Return the [x, y] coordinate for the center point of the cell that contains the specified text.  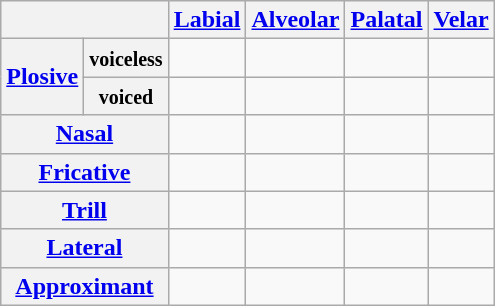
Trill [84, 210]
voiceless [126, 58]
voiced [126, 96]
Lateral [84, 248]
Approximant [84, 286]
Nasal [84, 134]
Velar [461, 20]
Plosive [42, 77]
Fricative [84, 172]
Labial [207, 20]
Palatal [386, 20]
Alveolar [296, 20]
